Provide the [x, y] coordinate of the cell's center where the given text is located.  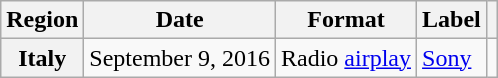
Sony [452, 58]
Format [346, 20]
Region [42, 20]
September 9, 2016 [180, 58]
Date [180, 20]
Label [452, 20]
Italy [42, 58]
Radio airplay [346, 58]
